Extract the (x, y) coordinate from the center of the cell holding the provided text.  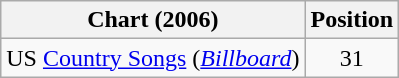
31 (352, 58)
US Country Songs (Billboard) (153, 58)
Chart (2006) (153, 20)
Position (352, 20)
